Pinpoint the cell where the given text exists, returning its (x, y) midpoint coordinate. 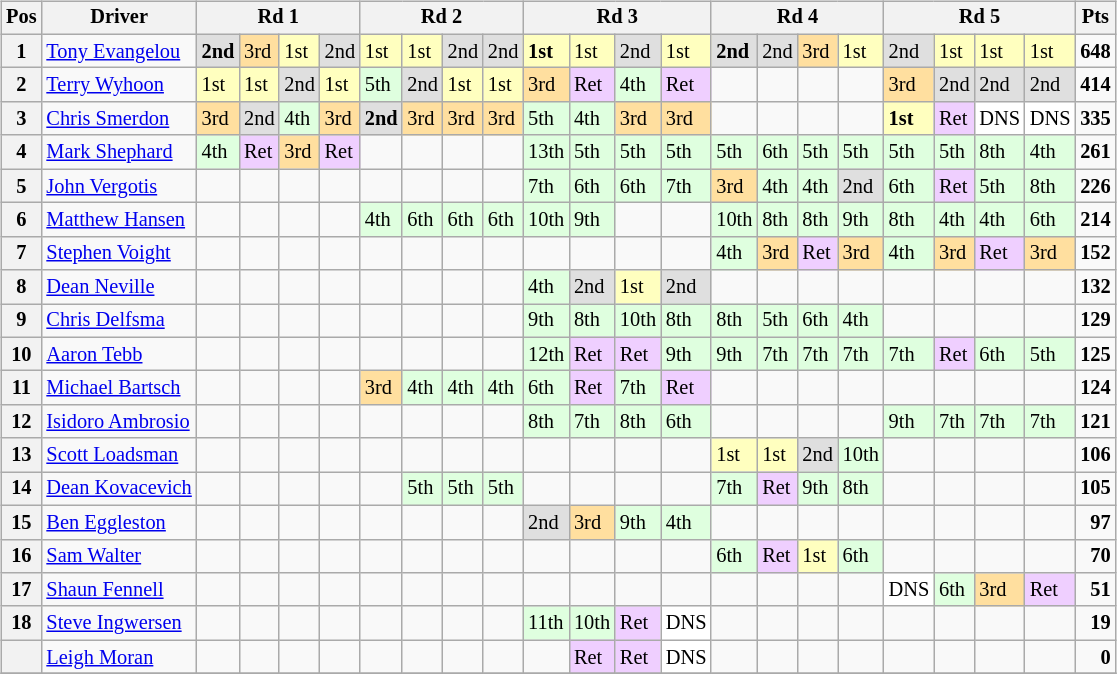
Rd 5 (980, 18)
121 (1095, 422)
Matthew Hansen (118, 220)
4 (21, 152)
0 (1095, 657)
Dean Neville (118, 287)
70 (1095, 556)
Leigh Moran (118, 657)
Scott Loadsman (118, 455)
261 (1095, 152)
Pts (1095, 18)
10 (21, 354)
8 (21, 287)
13th (546, 152)
11th (546, 623)
214 (1095, 220)
11 (21, 388)
John Vergotis (118, 186)
12th (546, 354)
17 (21, 590)
Shaun Fennell (118, 590)
152 (1095, 253)
9 (21, 321)
Mark Shephard (118, 152)
6 (21, 220)
Driver (118, 18)
14 (21, 489)
Ben Eggleston (118, 522)
Stephen Voight (118, 253)
Rd 2 (442, 18)
3 (21, 119)
125 (1095, 354)
2 (21, 85)
18 (21, 623)
13 (21, 455)
7 (21, 253)
Aaron Tebb (118, 354)
Chris Delfsma (118, 321)
Terry Wyhoon (118, 85)
Rd 4 (797, 18)
Dean Kovacevich (118, 489)
Isidoro Ambrosio (118, 422)
51 (1095, 590)
129 (1095, 321)
105 (1095, 489)
Rd 1 (278, 18)
Tony Evangelou (118, 51)
226 (1095, 186)
648 (1095, 51)
Michael Bartsch (118, 388)
Steve Ingwersen (118, 623)
124 (1095, 388)
1 (21, 51)
132 (1095, 287)
12 (21, 422)
97 (1095, 522)
Chris Smerdon (118, 119)
5 (21, 186)
Pos (21, 18)
Sam Walter (118, 556)
Rd 3 (617, 18)
16 (21, 556)
414 (1095, 85)
15 (21, 522)
335 (1095, 119)
106 (1095, 455)
19 (1095, 623)
